Find where the given text appears and provide that cell's center as [x, y] coordinate. 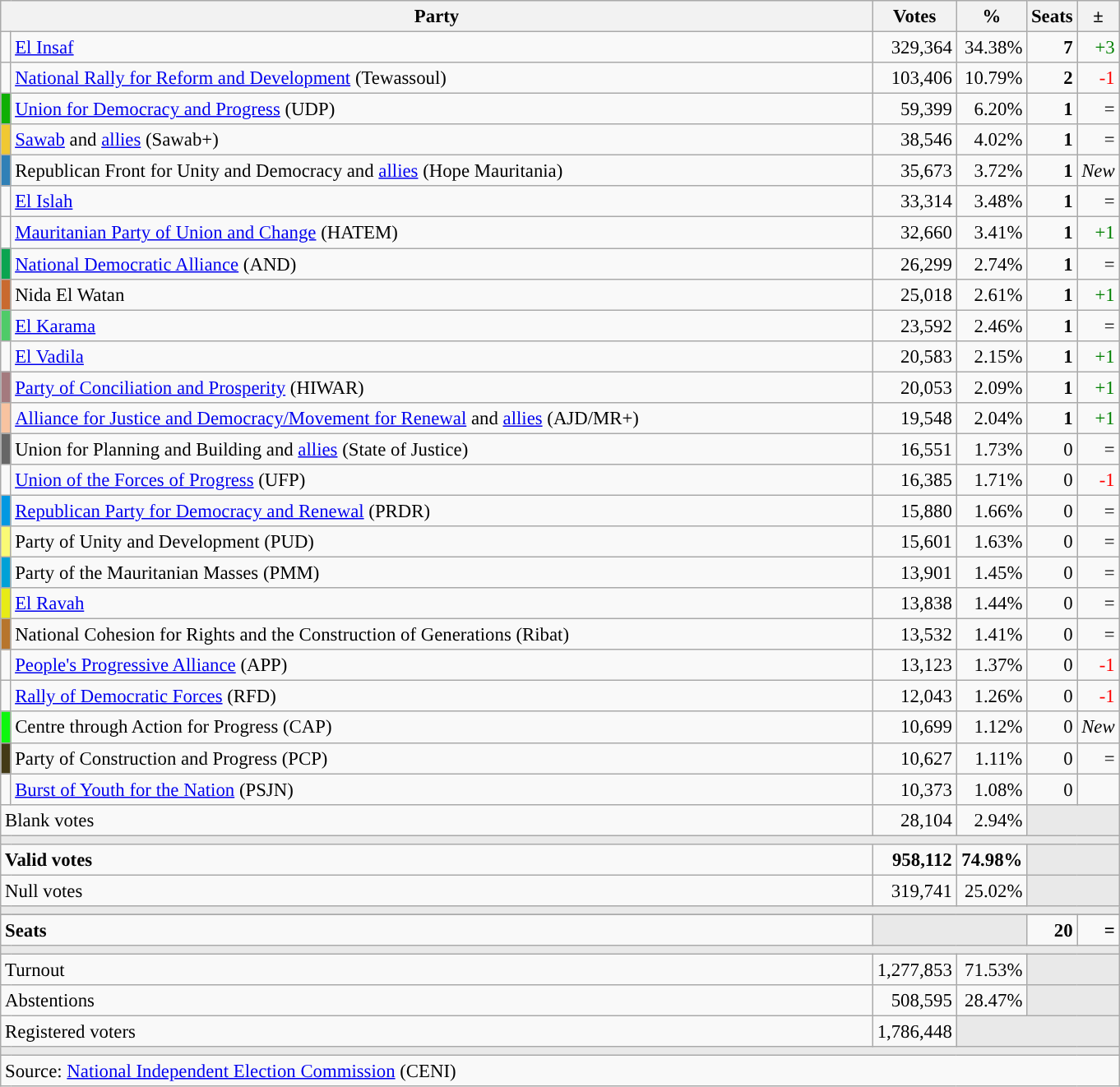
± [1099, 16]
10,627 [914, 758]
3.48% [992, 201]
El Vadila [442, 356]
13,123 [914, 665]
Mauritanian Party of Union and Change (HATEM) [442, 233]
2.09% [992, 387]
Party [437, 16]
10,373 [914, 789]
Centre through Action for Progress (CAP) [442, 728]
13,838 [914, 604]
Null votes [437, 890]
19,548 [914, 419]
12,043 [914, 696]
Abstentions [437, 1001]
7 [1053, 48]
3.41% [992, 233]
El Insaf [442, 48]
10.79% [992, 78]
2.94% [992, 820]
Registered voters [437, 1032]
23,592 [914, 326]
Rally of Democratic Forces (RFD) [442, 696]
1.44% [992, 604]
Union for Planning and Building and allies (State of Justice) [442, 449]
2.04% [992, 419]
38,546 [914, 140]
10,699 [914, 728]
1.66% [992, 511]
Sawab and allies (Sawab+) [442, 140]
Nida El Watan [442, 294]
59,399 [914, 109]
% [992, 16]
Union for Democracy and Progress (UDP) [442, 109]
2 [1053, 78]
Alliance for Justice and Democracy/Movement for Renewal and allies (AJD/MR+) [442, 419]
13,532 [914, 635]
319,741 [914, 890]
3.72% [992, 171]
Republican Front for Unity and Democracy and allies (Hope Mauritania) [442, 171]
1.45% [992, 573]
26,299 [914, 264]
Party of the Mauritanian Masses (PMM) [442, 573]
1,786,448 [914, 1032]
National Democratic Alliance (AND) [442, 264]
1.71% [992, 480]
El Ravah [442, 604]
6.20% [992, 109]
2.15% [992, 356]
16,385 [914, 480]
1.63% [992, 542]
508,595 [914, 1001]
El Karama [442, 326]
Party of Unity and Development (PUD) [442, 542]
Blank votes [437, 820]
Party of Conciliation and Prosperity (HIWAR) [442, 387]
1,277,853 [914, 970]
1.11% [992, 758]
32,660 [914, 233]
28.47% [992, 1001]
15,601 [914, 542]
Turnout [437, 970]
103,406 [914, 78]
2.74% [992, 264]
National Cohesion for Rights and the Construction of Generations (Ribat) [442, 635]
2.61% [992, 294]
People's Progressive Alliance (APP) [442, 665]
20,053 [914, 387]
35,673 [914, 171]
13,901 [914, 573]
Votes [914, 16]
20,583 [914, 356]
2.46% [992, 326]
15,880 [914, 511]
+3 [1099, 48]
16,551 [914, 449]
National Rally for Reform and Development (Tewassoul) [442, 78]
25.02% [992, 890]
Valid votes [437, 860]
1.37% [992, 665]
Party of Construction and Progress (PCP) [442, 758]
4.02% [992, 140]
1.26% [992, 696]
28,104 [914, 820]
329,364 [914, 48]
958,112 [914, 860]
Burst of Youth for the Nation (PSJN) [442, 789]
71.53% [992, 970]
34.38% [992, 48]
1.41% [992, 635]
El Islah [442, 201]
25,018 [914, 294]
Republican Party for Democracy and Renewal (PRDR) [442, 511]
1.73% [992, 449]
74.98% [992, 860]
1.08% [992, 789]
Source: National Independent Election Commission (CENI) [560, 1071]
33,314 [914, 201]
1.12% [992, 728]
Union of the Forces of Progress (UFP) [442, 480]
20 [1053, 930]
